Search for the cell housing the specified text and yield its [x, y] center coordinate. 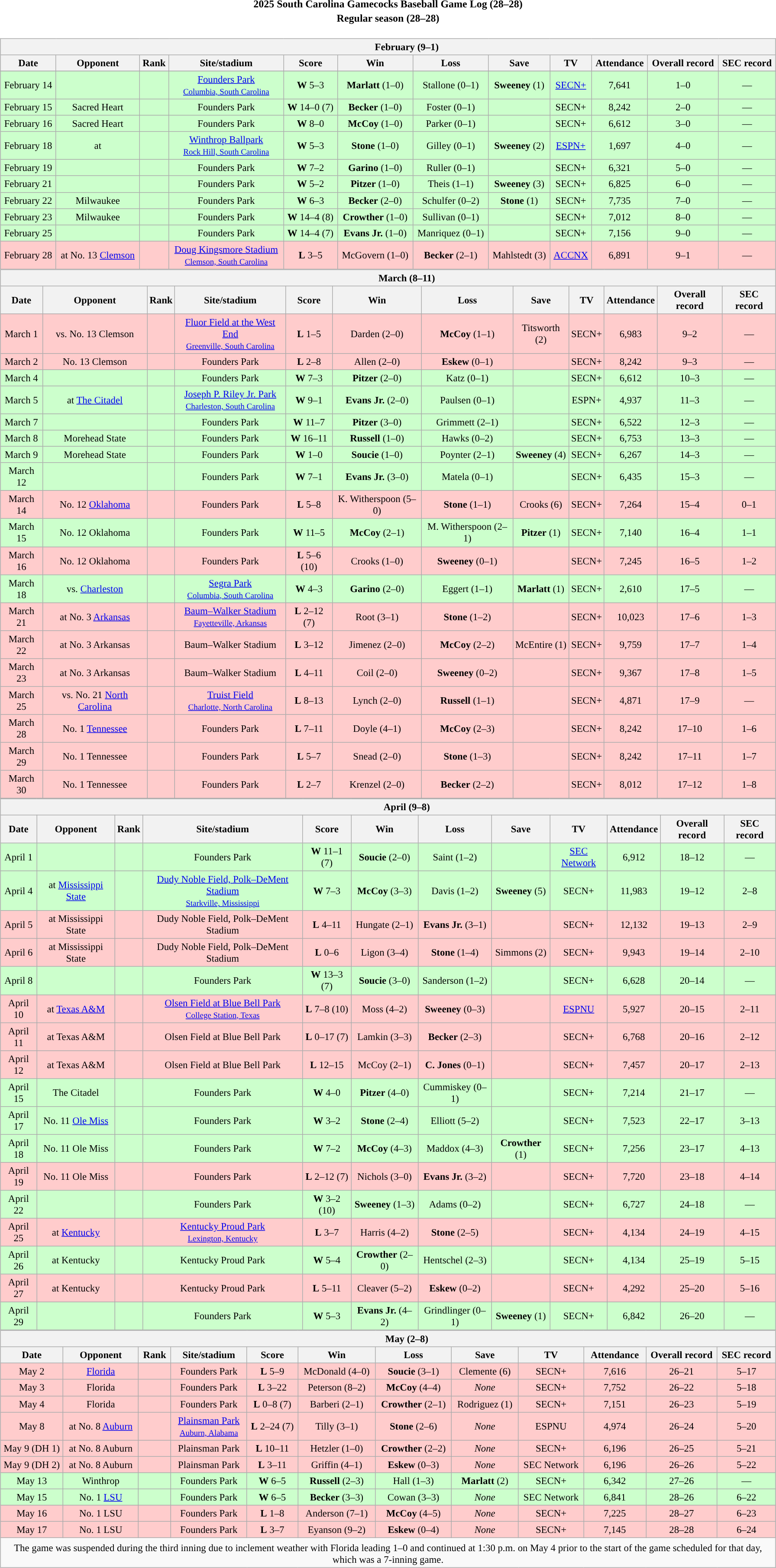
Truist FieldCharlotte, North Carolina [230, 700]
L 1–5 [309, 334]
April 22 [19, 1204]
April 11 [19, 1037]
McGovern (1–0) [375, 255]
Gilley (0–1) [451, 145]
Harris (4–2) [385, 1233]
9–1 [683, 255]
22–17 [692, 1120]
26–26 [682, 1465]
5–0 [683, 168]
April 25 [19, 1233]
Soucie (1–0) [377, 455]
5,927 [634, 1008]
12,132 [634, 924]
Lynch (2–0) [377, 700]
vs. No. 21 North Carolina [95, 700]
March 23 [22, 673]
February 18 [29, 145]
1–3 [749, 616]
February 15 [29, 107]
7,720 [634, 1176]
7,214 [634, 1092]
25–19 [692, 1260]
4,871 [630, 700]
W 5–2 [310, 184]
February 25 [29, 233]
17–9 [689, 700]
March 29 [22, 757]
Grindlinger (0–1) [455, 1317]
Manriquez (0–1) [451, 233]
20–17 [692, 1065]
February 28 [29, 255]
Eyanson (9–2) [337, 1529]
April 12 [19, 1065]
W 11–5 [309, 532]
Plainsman ParkAuburn, Alabama [209, 1426]
February (9–1) [388, 47]
April (9–8) [388, 807]
L 7–11 [309, 729]
11–3 [689, 400]
March 14 [22, 505]
March (8–11) [388, 278]
12–3 [689, 422]
Rodriguez (1) [485, 1404]
February 19 [29, 168]
Sweeney (3) [519, 184]
4–15 [750, 1233]
Stone (1–1) [467, 505]
16–5 [689, 561]
Winthrop BallparkRock Hill, South Carolina [226, 145]
8,012 [630, 784]
L 2–24 (7) [272, 1426]
March 28 [22, 729]
2–0 [683, 107]
1–8 [749, 784]
26–25 [682, 1448]
May (2–8) [388, 1339]
Allen (2–0) [377, 362]
Evans Jr. (3–1) [455, 924]
L 0–8 (7) [272, 1404]
April 1 [19, 857]
at No. 13 Clemson [98, 255]
2–10 [750, 953]
February 14 [29, 85]
Sweeney (1–3) [385, 1204]
Becker (3–3) [337, 1497]
Moss (4–2) [385, 1008]
Paulsen (0–1) [467, 400]
6,321 [619, 168]
Stone (2–6) [414, 1426]
Snead (2–0) [377, 757]
Sweeney (2) [519, 145]
McCoy (2–3) [467, 729]
May 9 (DH 2) [32, 1465]
Dudy Noble Field, Polk–DeMent StadiumStarkville, Mississippi [223, 891]
April 29 [19, 1317]
1–6 [749, 729]
6,628 [634, 981]
April 5 [19, 924]
Sanderson (1–2) [455, 981]
6,768 [634, 1037]
18–12 [692, 857]
5–20 [747, 1426]
March 7 [22, 422]
7–0 [683, 200]
Sweeney (4) [540, 455]
L 3–11 [272, 1465]
Poynter (2–1) [467, 455]
Founders ParkColumbia, South Carolina [226, 85]
Stallone (0–1) [451, 85]
Joseph P. Riley Jr. ParkCharleston, South Carolina [230, 400]
L 5–6 (10) [309, 561]
7,457 [634, 1065]
W 14–4 (7) [310, 233]
7,245 [630, 561]
14–3 [689, 455]
Parker (0–1) [451, 124]
Cummiskey (0–1) [455, 1092]
3–13 [750, 1120]
Evans Jr. (4–2) [385, 1317]
May 9 (DH 1) [32, 1448]
Sweeney (0–1) [467, 561]
W 16–11 [309, 438]
Russell (2–3) [337, 1481]
Pitzer (4–0) [385, 1092]
23–18 [692, 1176]
5–17 [747, 1372]
9,367 [630, 673]
Winthrop [101, 1481]
Jimenez (2–0) [377, 645]
L 5–7 [309, 757]
Becker (2–2) [467, 784]
Crooks (1–0) [377, 561]
Foster (0–1) [451, 107]
April 6 [19, 953]
17–6 [689, 616]
May 4 [32, 1404]
Coil (2–0) [377, 673]
Evans Jr. (1–0) [375, 233]
W 3–2 [327, 1120]
L 2–8 [309, 362]
5–15 [750, 1260]
15–4 [689, 505]
Matela (0–1) [467, 477]
March 16 [22, 561]
at [98, 145]
L 5–9 [272, 1372]
23–17 [692, 1149]
Segra ParkColumbia, South Carolina [230, 589]
4–0 [683, 145]
L 1–8 [272, 1513]
W 5–4 [327, 1260]
1–5 [749, 673]
Stone (1–0) [375, 145]
26–24 [682, 1426]
Hall (1–3) [414, 1481]
Crowther (2–0) [385, 1260]
March 15 [22, 532]
March 5 [22, 400]
at The Citadel [95, 400]
10–3 [689, 378]
W 7–1 [309, 477]
7,735 [619, 200]
L 7–8 (10) [327, 1008]
1–7 [749, 757]
Cleaver (5–2) [385, 1288]
7,264 [630, 505]
Eskew (0–4) [414, 1529]
vs. No. 13 Clemson [95, 334]
Stone (2–5) [455, 1233]
26–23 [682, 1404]
17–8 [689, 673]
Crowther (1–0) [375, 217]
Katz (0–1) [467, 378]
17–10 [689, 729]
Clemente (6) [485, 1372]
March 8 [22, 438]
March 22 [22, 645]
Pitzer (3–0) [377, 422]
Becker (1–0) [375, 107]
27–26 [682, 1481]
Ruller (0–1) [451, 168]
March 9 [22, 455]
20–16 [692, 1037]
Hetzler (1–0) [337, 1448]
Barberi (2–1) [337, 1404]
9–2 [689, 334]
17–7 [689, 645]
Maddox (4–3) [455, 1149]
McCoy (1–0) [375, 124]
1–2 [749, 561]
19–12 [692, 891]
L 3–5 [310, 255]
2–13 [750, 1065]
6,342 [615, 1481]
26–21 [682, 1372]
Adams (0–2) [455, 1204]
Grimmett (2–1) [467, 422]
Saint (1–2) [455, 857]
4–14 [750, 1176]
20–14 [692, 981]
Olsen Field at Blue Bell ParkCollege Station, Texas [223, 1008]
5–18 [747, 1388]
March 4 [22, 378]
19–13 [692, 924]
W 4–0 [327, 1092]
2,610 [630, 589]
McCoy (4–4) [414, 1388]
6,522 [630, 422]
M. Witherspoon (2–1) [467, 532]
11,983 [634, 891]
15–3 [689, 477]
1–4 [749, 645]
26–20 [692, 1317]
May 8 [32, 1426]
Becker (2–3) [455, 1037]
Elliott (5–2) [455, 1120]
19–14 [692, 953]
5–19 [747, 1404]
Darden (2–0) [377, 334]
Sweeney (5) [521, 891]
17–5 [689, 589]
W 6–3 [310, 200]
7,156 [619, 233]
April 18 [19, 1149]
The Citadel [76, 1092]
May 15 [32, 1497]
McCoy (4–5) [414, 1513]
May 2 [32, 1372]
6,727 [634, 1204]
2–8 [750, 891]
Kentucky Proud ParkLexington, Kentucky [223, 1233]
Garino (2–0) [377, 589]
Hentschel (2–3) [455, 1260]
April 10 [19, 1008]
L 5–11 [327, 1288]
9,759 [630, 645]
Marlatt (1) [540, 589]
6,825 [619, 184]
L 3–12 [309, 645]
May 17 [32, 1529]
Marlatt (2) [485, 1481]
Griffin (4–1) [337, 1465]
5–21 [747, 1448]
4,974 [615, 1426]
Marlatt (1–0) [375, 85]
6–22 [747, 1497]
Anderson (7–1) [337, 1513]
May 3 [32, 1388]
Stone (1–2) [467, 616]
Evans Jr. (3–2) [455, 1176]
L 0–17 (7) [327, 1037]
March 21 [22, 616]
Stone (1–3) [467, 757]
Sweeney (0–3) [455, 1008]
March 30 [22, 784]
April 15 [19, 1092]
April 19 [19, 1176]
Mahlstedt (3) [519, 255]
Ligon (3–4) [385, 953]
W 3–2 (10) [327, 1204]
Lamkin (3–3) [385, 1037]
Nichols (3–0) [385, 1176]
9–0 [683, 233]
April 8 [19, 981]
24–19 [692, 1233]
6,891 [619, 255]
1–1 [749, 532]
7,151 [615, 1404]
4,937 [630, 400]
L 3–22 [272, 1388]
Eggert (1–1) [467, 589]
2–11 [750, 1008]
W 1–0 [309, 455]
21–17 [692, 1092]
Davis (1–2) [455, 891]
L 8–13 [309, 700]
Titsworth (2) [540, 334]
6,267 [630, 455]
C. Jones (0–1) [455, 1065]
6,983 [630, 334]
10,023 [630, 616]
Evans Jr. (3–0) [377, 477]
February 23 [29, 217]
McCoy (4–3) [385, 1149]
Evans Jr. (2–0) [377, 400]
9,943 [634, 953]
No. 13 Clemson [95, 362]
McCoy (2–2) [467, 645]
2–9 [750, 924]
W 8–0 [310, 124]
0–1 [749, 505]
Stone (2–4) [385, 1120]
May 13 [32, 1481]
McCoy (1–1) [467, 334]
April 26 [19, 1260]
Soucie (2–0) [385, 857]
1,697 [619, 145]
Doug Kingsmore StadiumClemson, South Carolina [226, 255]
February 22 [29, 200]
7,012 [619, 217]
7,752 [615, 1388]
February 21 [29, 184]
W 11–1 (7) [327, 857]
5–22 [747, 1465]
Eskew (0–2) [455, 1288]
17–11 [689, 757]
March 1 [22, 334]
L 2–7 [309, 784]
6–24 [747, 1529]
Hawks (0–2) [467, 438]
Peterson (8–2) [337, 1388]
McDonald (4–0) [337, 1372]
Becker (2–1) [451, 255]
Crowther (2–1) [414, 1404]
25–20 [692, 1288]
L 0–6 [327, 953]
W 13–3 (7) [327, 981]
Cowan (3–3) [414, 1497]
Baum–Walker StadiumFayetteville, Arkansas [230, 616]
Stone (1–4) [455, 953]
4,292 [634, 1288]
April 27 [19, 1288]
20–15 [692, 1008]
Doyle (4–1) [377, 729]
16–4 [689, 532]
Eskew (0–3) [414, 1465]
ACCNX [571, 255]
6–0 [683, 184]
Root (3–1) [377, 616]
April 4 [19, 891]
24–18 [692, 1204]
Schulfer (0–2) [451, 200]
Simmons (2) [521, 953]
9–3 [689, 362]
26–22 [682, 1388]
6,753 [630, 438]
McCoy (3–3) [385, 891]
vs. Charleston [95, 589]
L 5–8 [309, 505]
7,256 [634, 1149]
28–26 [682, 1497]
W 9–1 [309, 400]
7,523 [634, 1120]
May 16 [32, 1513]
K. Witherspoon (5–0) [377, 505]
Stone (1) [519, 200]
8–0 [683, 217]
2–12 [750, 1037]
17–12 [689, 784]
Sweeney (0–2) [467, 673]
Tilly (3–1) [337, 1426]
5–16 [750, 1288]
6,435 [630, 477]
Russell (1–1) [467, 700]
6,842 [634, 1317]
3–0 [683, 124]
6,912 [634, 857]
March 25 [22, 700]
7,140 [630, 532]
Crowther (2–2) [414, 1448]
W 4–3 [309, 589]
Crowther (1) [521, 1149]
Fluor Field at the West EndGreenville, South Carolina [230, 334]
Krenzel (2–0) [377, 784]
Garino (1–0) [375, 168]
13–3 [689, 438]
7,225 [615, 1513]
Pitzer (1–0) [375, 184]
Pitzer (1) [540, 532]
L 10–11 [272, 1448]
4–13 [750, 1149]
28–28 [682, 1529]
Becker (2–0) [375, 200]
7,616 [615, 1372]
6,841 [615, 1497]
February 16 [29, 124]
Soucie (3–1) [414, 1372]
April 17 [19, 1120]
1–0 [683, 85]
Pitzer (2–0) [377, 378]
Theis (1–1) [451, 184]
March 2 [22, 362]
6–23 [747, 1513]
7,641 [619, 85]
W 11–7 [309, 422]
Sullivan (0–1) [451, 217]
McEntire (1) [540, 645]
W 14–0 (7) [310, 107]
Hungate (2–1) [385, 924]
March 18 [22, 589]
W 14–4 (8) [310, 217]
L 12–15 [327, 1065]
7,145 [615, 1529]
Soucie (3–0) [385, 981]
Crooks (6) [540, 505]
Eskew (0–1) [467, 362]
Russell (1–0) [377, 438]
March 12 [22, 477]
28–27 [682, 1513]
